Find where the given text appears and provide that cell's center as (x, y) coordinate. 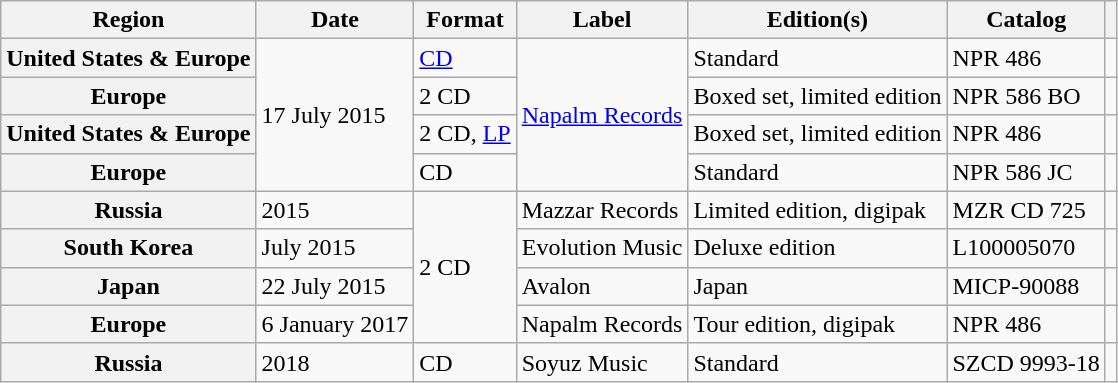
Mazzar Records (602, 210)
Region (128, 20)
MZR CD 725 (1026, 210)
NPR 586 BO (1026, 96)
SZCD 9993-18 (1026, 362)
2 CD, LP (465, 134)
July 2015 (335, 248)
Catalog (1026, 20)
2018 (335, 362)
6 January 2017 (335, 324)
MICP-90088 (1026, 286)
L100005070 (1026, 248)
Edition(s) (818, 20)
Label (602, 20)
South Korea (128, 248)
Evolution Music (602, 248)
Date (335, 20)
22 July 2015 (335, 286)
Format (465, 20)
17 July 2015 (335, 115)
Tour edition, digipak (818, 324)
Limited edition, digipak (818, 210)
NPR 586 JC (1026, 172)
Deluxe edition (818, 248)
Soyuz Music (602, 362)
Avalon (602, 286)
2015 (335, 210)
